Return the (x, y) coordinate for the center point of the cell that contains the specified text.  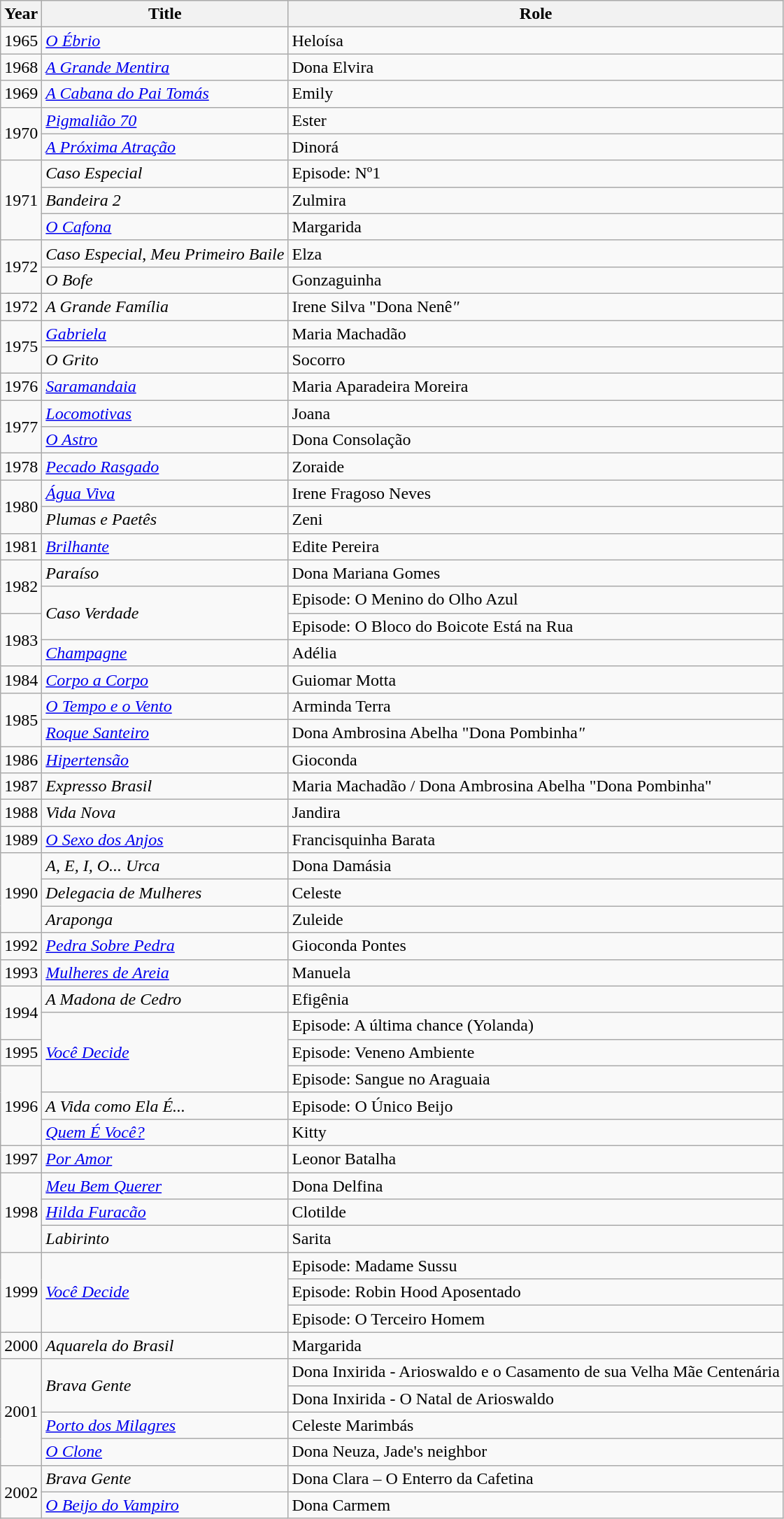
Title (165, 14)
Caso Verdade (165, 613)
Labirinto (165, 1239)
Gioconda Pontes (536, 946)
O Bofe (165, 280)
A Grande Família (165, 306)
1996 (21, 1105)
Heloísa (536, 41)
Bandeira 2 (165, 200)
Episode: Sangue no Araguaia (536, 1079)
1969 (21, 94)
Episode: Robin Hood Aposentado (536, 1292)
1976 (21, 387)
Sarita (536, 1239)
O Tempo e o Vento (165, 706)
Brilhante (165, 546)
1988 (21, 813)
Araponga (165, 919)
1982 (21, 586)
1986 (21, 759)
1968 (21, 67)
Irene Silva "Dona Nenê" (536, 306)
1978 (21, 467)
Quem É Você? (165, 1132)
Água Viva (165, 493)
Dona Consolação (536, 440)
Emily (536, 94)
1971 (21, 200)
Aquarela do Brasil (165, 1345)
Edite Pereira (536, 546)
A Próxima Atração (165, 147)
Zoraide (536, 467)
Pigmalião 70 (165, 120)
O Sexo dos Anjos (165, 840)
1998 (21, 1213)
Leonor Batalha (536, 1159)
Caso Especial (165, 174)
Roque Santeiro (165, 733)
Dona Elvira (536, 67)
Guiomar Motta (536, 679)
O Cafona (165, 227)
Celeste Marimbás (536, 1425)
1993 (21, 973)
A Grande Mentira (165, 67)
1981 (21, 546)
1994 (21, 1012)
Zulmira (536, 200)
Episode: O Único Beijo (536, 1105)
Irene Fragoso Neves (536, 493)
1985 (21, 719)
Role (536, 14)
O Astro (165, 440)
2000 (21, 1345)
Dona Delfina (536, 1186)
1990 (21, 893)
Clotilde (536, 1213)
Dona Clara – O Enterro da Cafetina (536, 1478)
O Ébrio (165, 41)
Jandira (536, 813)
Dona Mariana Gomes (536, 573)
Paraíso (165, 573)
1997 (21, 1159)
1970 (21, 134)
Hilda Furacão (165, 1213)
Ester (536, 120)
Dona Inxirida - O Natal de Arioswaldo (536, 1399)
Dona Damásia (536, 866)
Adélia (536, 653)
1977 (21, 427)
2002 (21, 1492)
Episode: O Menino do Olho Azul (536, 600)
A, E, I, O... Urca (165, 866)
Delegacia de Mulheres (165, 893)
Gonzaguinha (536, 280)
Manuela (536, 973)
Plumas e Paetês (165, 520)
Joana (536, 414)
Episode: Madame Sussu (536, 1266)
Zeni (536, 520)
Episode: O Terceiro Homem (536, 1319)
Caso Especial, Meu Primeiro Baile (165, 253)
Gioconda (536, 759)
Year (21, 14)
Maria Machadão (536, 334)
1987 (21, 786)
Dona Neuza, Jade's neighbor (536, 1452)
Efigênia (536, 999)
Kitty (536, 1132)
Gabriela (165, 334)
A Cabana do Pai Tomás (165, 94)
Locomotivas (165, 414)
Dona Carmem (536, 1505)
A Vida como Ela É... (165, 1105)
1992 (21, 946)
Expresso Brasil (165, 786)
Maria Machadão / Dona Ambrosina Abelha "Dona Pombinha" (536, 786)
Por Amor (165, 1159)
Pedra Sobre Pedra (165, 946)
Episode: Veneno Ambiente (536, 1052)
1999 (21, 1292)
1983 (21, 640)
2001 (21, 1412)
1984 (21, 679)
Porto dos Milagres (165, 1425)
A Madona de Cedro (165, 999)
Dona Inxirida - Arioswaldo e o Casamento de sua Velha Mãe Centenária (536, 1372)
1995 (21, 1052)
Saramandaia (165, 387)
Arminda Terra (536, 706)
Celeste (536, 893)
Corpo a Corpo (165, 679)
Vida Nova (165, 813)
Francisquinha Barata (536, 840)
Pecado Rasgado (165, 467)
1965 (21, 41)
Episode: Nº1 (536, 174)
Dinorá (536, 147)
Champagne (165, 653)
O Beijo do Vampiro (165, 1505)
O Grito (165, 360)
Episode: O Bloco do Boicote Está na Rua (536, 626)
Meu Bem Querer (165, 1186)
Dona Ambrosina Abelha "Dona Pombinha" (536, 733)
Episode: A última chance (Yolanda) (536, 1026)
Maria Aparadeira Moreira (536, 387)
Socorro (536, 360)
1989 (21, 840)
1980 (21, 507)
Elza (536, 253)
O Clone (165, 1452)
Zuleide (536, 919)
Hipertensão (165, 759)
Mulheres de Areia (165, 973)
1975 (21, 347)
